Pinpoint the cell where the given text exists, returning its (X, Y) midpoint coordinate. 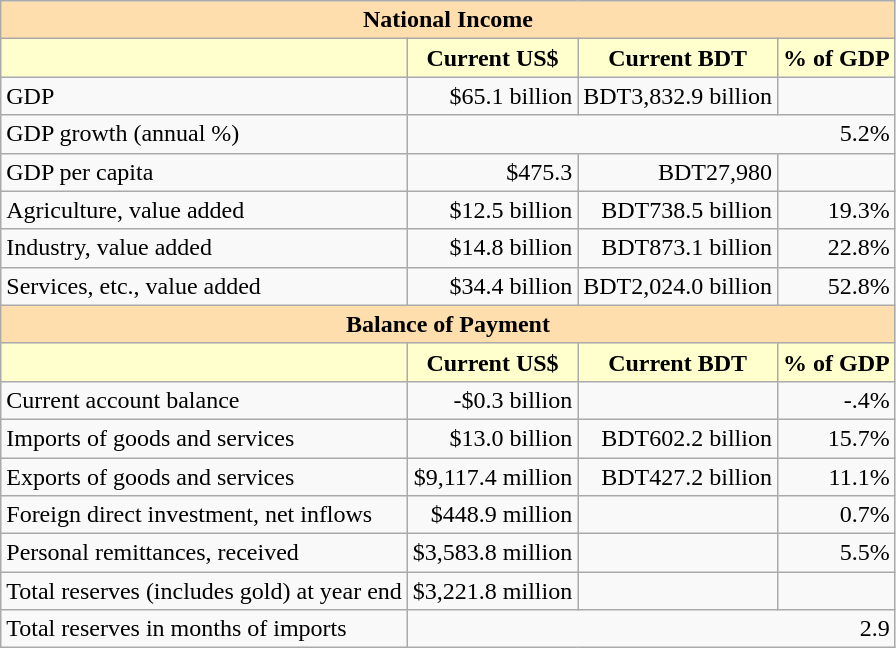
52.8% (836, 286)
$14.8 billion (492, 248)
Agriculture, value added (204, 210)
19.3% (836, 210)
$34.4 billion (492, 286)
Personal remittances, received (204, 553)
Imports of goods and services (204, 438)
BDT3,832.9 billion (678, 96)
Industry, value added (204, 248)
BDT427.2 billion (678, 477)
$3,583.8 million (492, 553)
0.7% (836, 515)
$13.0 billion (492, 438)
BDT602.2 billion (678, 438)
Total reserves in months of imports (204, 629)
-$0.3 billion (492, 400)
Current account balance (204, 400)
5.5% (836, 553)
Exports of goods and services (204, 477)
BDT738.5 billion (678, 210)
$9,117.4 million (492, 477)
BDT27,980 (678, 172)
BDT2,024.0 billion (678, 286)
11.1% (836, 477)
Total reserves (includes gold) at year end (204, 591)
$12.5 billion (492, 210)
22.8% (836, 248)
$65.1 billion (492, 96)
2.9 (651, 629)
Foreign direct investment, net inflows (204, 515)
$448.9 million (492, 515)
Balance of Payment (448, 324)
BDT873.1 billion (678, 248)
GDP growth (annual %) (204, 134)
National Income (448, 20)
-.4% (836, 400)
5.2% (651, 134)
$475.3 (492, 172)
Services, etc., value added (204, 286)
15.7% (836, 438)
$3,221.8 million (492, 591)
GDP per capita (204, 172)
GDP (204, 96)
